Provide the [x, y] coordinate of the cell's center where the given text is located.  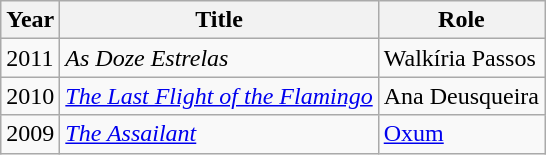
2010 [30, 96]
As Doze Estrelas [219, 58]
Ana Deusqueira [461, 96]
The Assailant [219, 134]
Title [219, 20]
Walkíria Passos [461, 58]
2009 [30, 134]
Oxum [461, 134]
2011 [30, 58]
Role [461, 20]
The Last Flight of the Flamingo [219, 96]
Year [30, 20]
